Determine the [X, Y] coordinate at the center of the cell enclosing the given text.  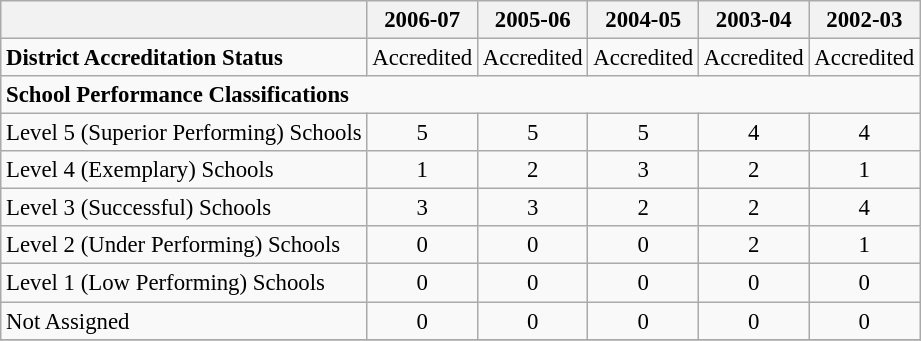
Level 2 (Under Performing) Schools [184, 245]
Level 3 (Successful) Schools [184, 208]
School Performance Classifications [460, 95]
2002-03 [864, 20]
2005-06 [532, 20]
Level 5 (Superior Performing) Schools [184, 133]
Level 1 (Low Performing) Schools [184, 283]
Not Assigned [184, 321]
2006-07 [422, 20]
District Accreditation Status [184, 58]
Level 4 (Exemplary) Schools [184, 170]
2003-04 [754, 20]
2004-05 [644, 20]
